Extract the [x, y] coordinate from the center of the cell holding the provided text.  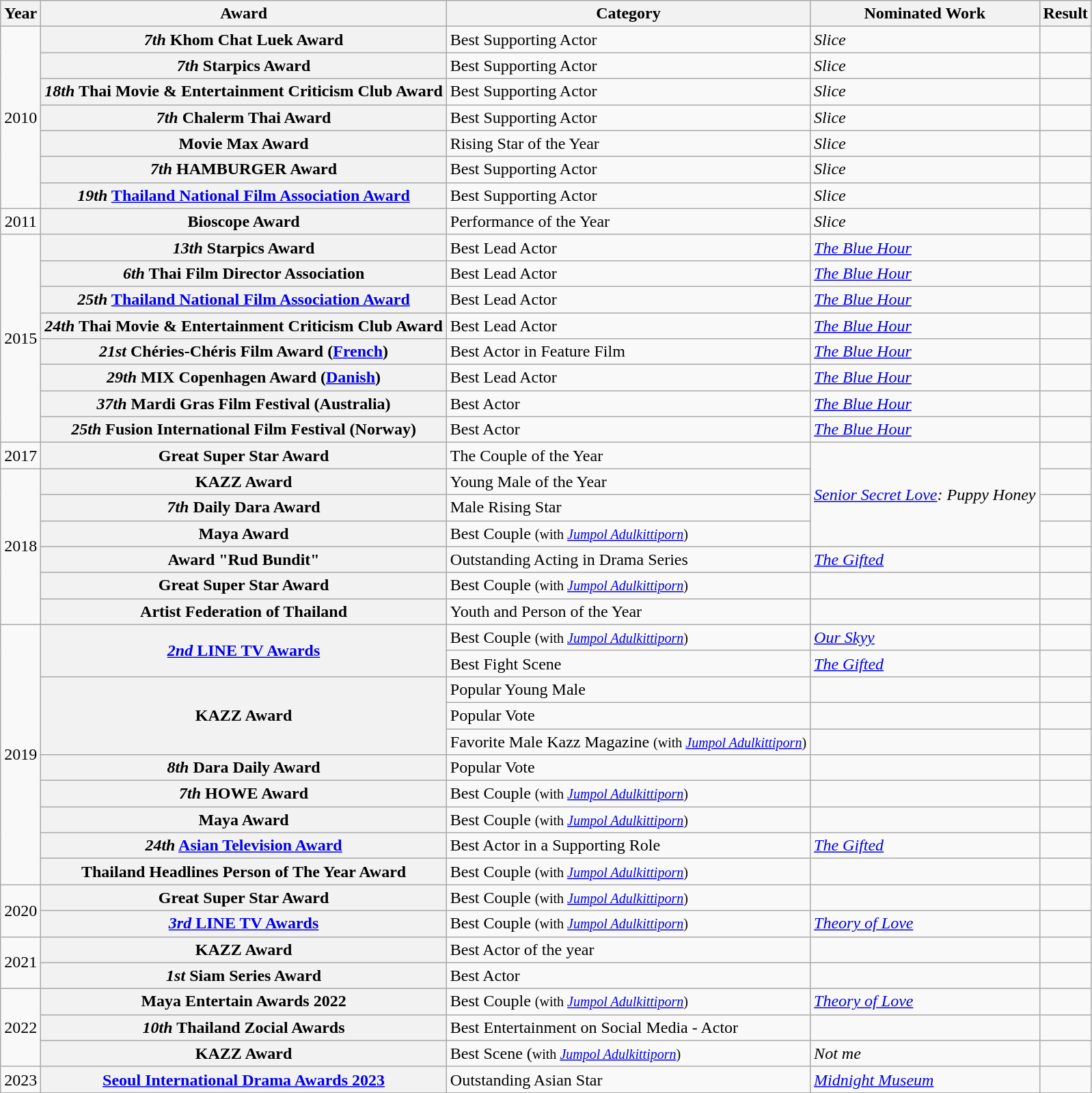
Our Skyy [925, 637]
Result [1065, 14]
Senior Secret Love: Puppy Honey [925, 495]
2010 [21, 117]
Award "Rud Bundit" [244, 559]
Not me [925, 1053]
Category [628, 14]
2018 [21, 546]
29th MIX Copenhagen Award (Danish) [244, 378]
2020 [21, 911]
Male Rising Star [628, 508]
7th HOWE Award [244, 794]
Young Male of the Year [628, 482]
Award [244, 14]
Bioscope Award [244, 221]
7th Chalerm Thai Award [244, 117]
The Couple of the Year [628, 456]
Movie Max Award [244, 143]
Best Actor in Feature Film [628, 352]
Youth and Person of the Year [628, 611]
Seoul International Drama Awards 2023 [244, 1079]
Best Entertainment on Social Media - Actor [628, 1027]
21st Chéries-Chéris Film Award (French) [244, 352]
2017 [21, 456]
6th Thai Film Director Association [244, 273]
3rd LINE TV Awards [244, 924]
25th Thailand National Film Association Award [244, 299]
Year [21, 14]
2019 [21, 754]
7th Daily Dara Award [244, 508]
Midnight Museum [925, 1079]
Thailand Headlines Person of The Year Award [244, 872]
Outstanding Asian Star [628, 1079]
Best Fight Scene [628, 663]
Best Actor of the year [628, 950]
2nd LINE TV Awards [244, 650]
24th Asian Television Award [244, 846]
13th Starpics Award [244, 247]
8th Dara Daily Award [244, 768]
Maya Entertain Awards 2022 [244, 1001]
18th Thai Movie & Entertainment Criticism Club Award [244, 92]
2015 [21, 338]
Favorite Male Kazz Magazine (with Jumpol Adulkittiporn) [628, 741]
Rising Star of the Year [628, 143]
Best Actor in a Supporting Role [628, 846]
19th Thailand National Film Association Award [244, 195]
Artist Federation of Thailand [244, 611]
1st Siam Series Award [244, 976]
2011 [21, 221]
Best Scene (with Jumpol Adulkittiporn) [628, 1053]
2022 [21, 1027]
24th Thai Movie & Entertainment Criticism Club Award [244, 326]
37th Mardi Gras Film Festival (Australia) [244, 404]
Performance of the Year [628, 221]
7th HAMBURGER Award [244, 169]
Nominated Work [925, 14]
Outstanding Acting in Drama Series [628, 559]
2021 [21, 963]
7th Starpics Award [244, 66]
7th Khom Chat Luek Award [244, 40]
25th Fusion International Film Festival (Norway) [244, 430]
Popular Young Male [628, 689]
2023 [21, 1079]
10th Thailand Zocial Awards [244, 1027]
